Locate the cell with the specified text and output its (X, Y) center coordinate. 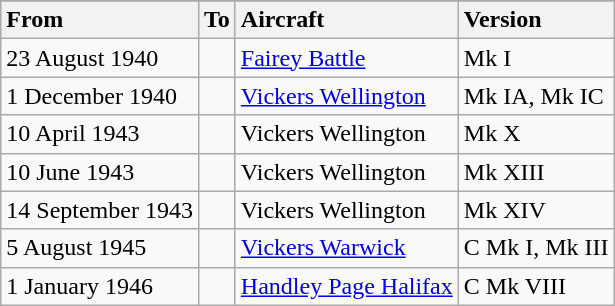
Version (536, 20)
10 June 1943 (100, 172)
C Mk VIII (536, 286)
23 August 1940 (100, 58)
10 April 1943 (100, 134)
To (216, 20)
Mk XIII (536, 172)
5 August 1945 (100, 248)
Vickers Warwick (346, 248)
C Mk I, Mk III (536, 248)
Mk XIV (536, 210)
Handley Page Halifax (346, 286)
1 January 1946 (100, 286)
1 December 1940 (100, 96)
Mk I (536, 58)
Mk IA, Mk IC (536, 96)
Mk X (536, 134)
Aircraft (346, 20)
Fairey Battle (346, 58)
14 September 1943 (100, 210)
From (100, 20)
